From the cell containing the given text, extract its center point as [x, y] coordinate. 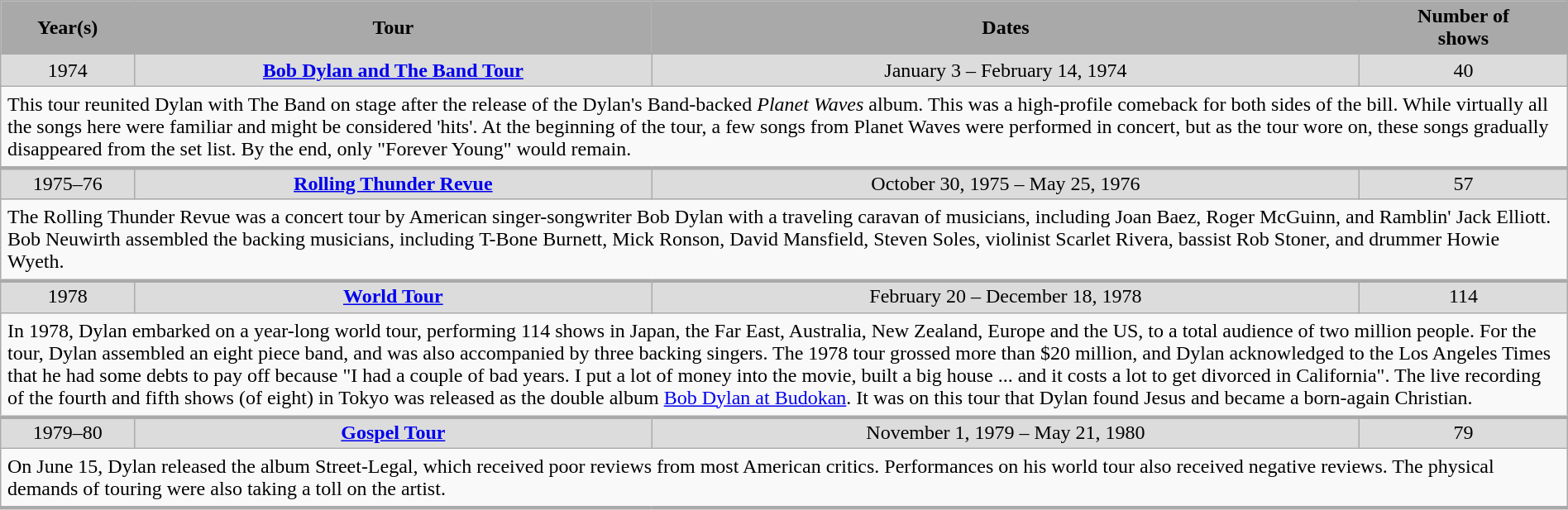
October 30, 1975 – May 25, 1976 [1006, 184]
114 [1464, 297]
November 1, 1979 – May 21, 1980 [1006, 432]
Rolling Thunder Revue [394, 184]
1979–80 [68, 432]
Bob Dylan and The Band Tour [394, 70]
40 [1464, 70]
57 [1464, 184]
1974 [68, 70]
1978 [68, 297]
February 20 – December 18, 1978 [1006, 297]
January 3 – February 14, 1974 [1006, 70]
Year(s) [68, 28]
Dates [1006, 28]
Number ofshows [1464, 28]
Gospel Tour [394, 432]
1975–76 [68, 184]
79 [1464, 432]
Tour [394, 28]
World Tour [394, 297]
